Capture the cell that displays the provided text and extract its (x, y) central coordinate. 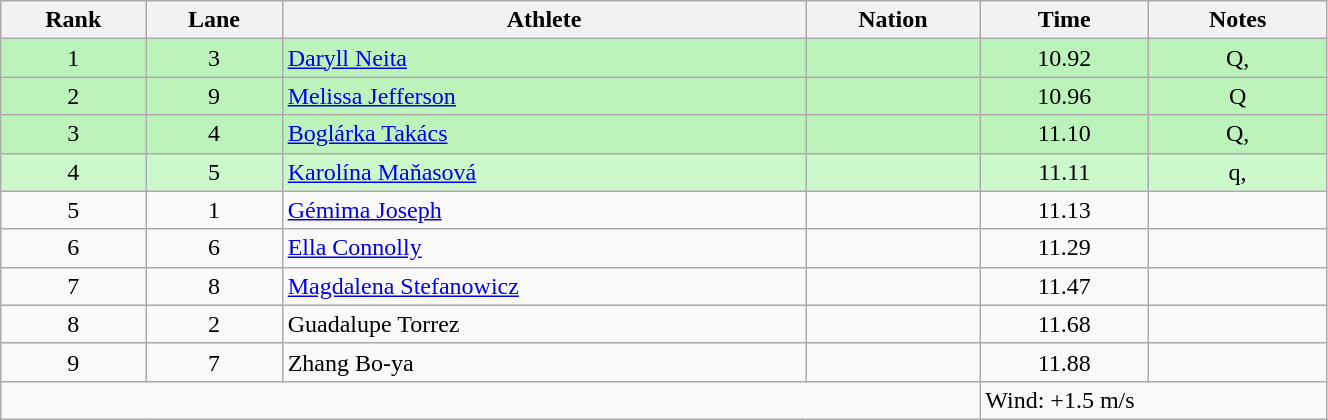
Ella Connolly (544, 248)
Daryll Neita (544, 58)
q, (1238, 172)
Time (1064, 20)
Lane (214, 20)
11.29 (1064, 248)
Nation (893, 20)
Athlete (544, 20)
11.68 (1064, 324)
11.88 (1064, 362)
Wind: +1.5 m/s (1154, 400)
Gémima Joseph (544, 210)
Boglárka Takács (544, 134)
11.13 (1064, 210)
Notes (1238, 20)
10.92 (1064, 58)
Karolína Maňasová (544, 172)
11.47 (1064, 286)
Q (1238, 96)
10.96 (1064, 96)
Magdalena Stefanowicz (544, 286)
Zhang Bo-ya (544, 362)
11.10 (1064, 134)
Rank (74, 20)
Melissa Jefferson (544, 96)
11.11 (1064, 172)
Guadalupe Torrez (544, 324)
